Find where the given text appears and provide that cell's center as (x, y) coordinate. 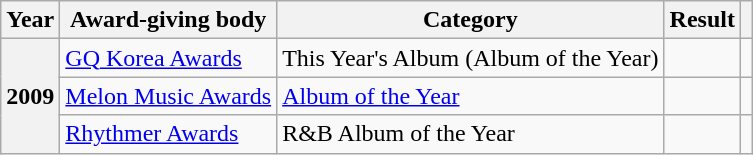
2009 (30, 96)
R&B Album of the Year (470, 134)
Award-giving body (168, 20)
Result (702, 20)
Melon Music Awards (168, 96)
GQ Korea Awards (168, 58)
Rhythmer Awards (168, 134)
Album of the Year (470, 96)
This Year's Album (Album of the Year) (470, 58)
Category (470, 20)
Year (30, 20)
